Return [x, y] of the center of cell containing provided text 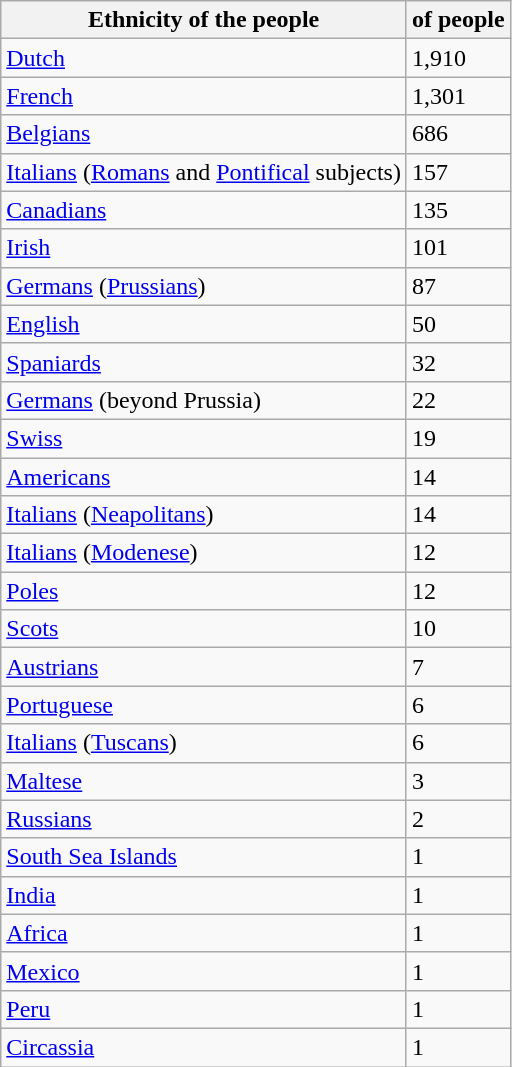
Russians [204, 819]
India [204, 895]
Portuguese [204, 705]
Irish [204, 248]
101 [458, 248]
135 [458, 210]
1,910 [458, 58]
Dutch [204, 58]
32 [458, 362]
Swiss [204, 438]
Americans [204, 477]
Spaniards [204, 362]
Belgians [204, 134]
Italians (Neapolitans) [204, 515]
English [204, 324]
87 [458, 286]
Austrians [204, 667]
Circassia [204, 1047]
1,301 [458, 96]
2 [458, 819]
South Sea Islands [204, 857]
Germans (beyond Prussia) [204, 400]
22 [458, 400]
Maltese [204, 781]
686 [458, 134]
7 [458, 667]
Scots [204, 629]
Italians (Modenese) [204, 553]
Ethnicity of the people [204, 20]
50 [458, 324]
10 [458, 629]
of people [458, 20]
Poles [204, 591]
Canadians [204, 210]
Germans (Prussians) [204, 286]
Mexico [204, 971]
3 [458, 781]
Italians (Tuscans) [204, 743]
157 [458, 172]
19 [458, 438]
Peru [204, 1009]
French [204, 96]
Africa [204, 933]
Italians (Romans and Pontifical subjects) [204, 172]
